Locate the cell with the specified text and output its (x, y) center coordinate. 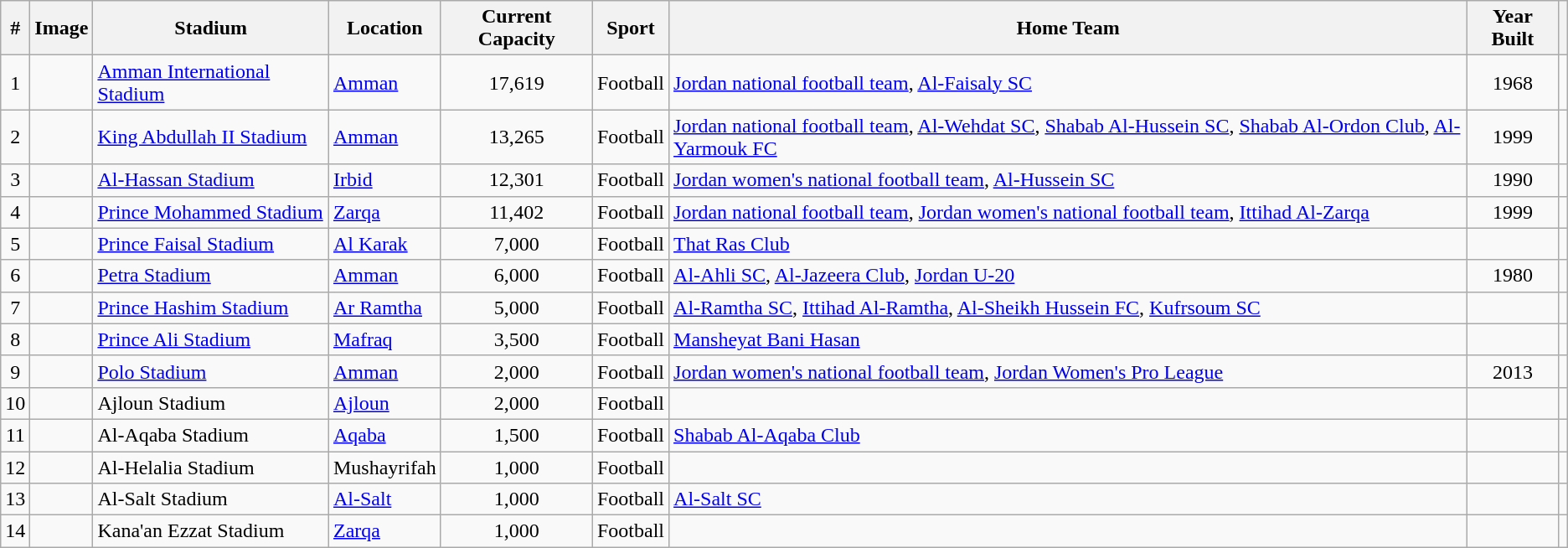
3 (15, 180)
1,500 (516, 435)
Sport (630, 28)
Shabab Al-Aqaba Club (1069, 435)
2 (15, 137)
Kana'an Ezzat Stadium (211, 531)
Irbid (384, 180)
Al Karak (384, 244)
King Abdullah II Stadium (211, 137)
Mansheyat Bani Hasan (1069, 339)
8 (15, 339)
Jordan national football team, Al-Faisaly SC (1069, 82)
5 (15, 244)
4 (15, 212)
13,265 (516, 137)
17,619 (516, 82)
Prince Faisal Stadium (211, 244)
1980 (1513, 276)
Al-Ramtha SC, Ittihad Al-Ramtha, Al-Sheikh Hussein FC, Kufrsoum SC (1069, 308)
Aqaba (384, 435)
Al-Aqaba Stadium (211, 435)
12 (15, 467)
Prince Ali Stadium (211, 339)
Al-Salt (384, 499)
Prince Mohammed Stadium (211, 212)
14 (15, 531)
12,301 (516, 180)
Polo Stadium (211, 371)
Jordan national football team, Al-Wehdat SC, Shabab Al-Hussein SC, Shabab Al-Ordon Club, Al-Yarmouk FC (1069, 137)
Al-Salt Stadium (211, 499)
11 (15, 435)
Home Team (1069, 28)
1968 (1513, 82)
Location (384, 28)
Al-Helalia Stadium (211, 467)
1 (15, 82)
Mafraq (384, 339)
# (15, 28)
Current Capacity (516, 28)
7,000 (516, 244)
Al-Salt SC (1069, 499)
Ar Ramtha (384, 308)
5,000 (516, 308)
Al-Hassan Stadium (211, 180)
13 (15, 499)
Petra Stadium (211, 276)
That Ras Club (1069, 244)
Stadium (211, 28)
Jordan national football team, Jordan women's national football team, Ittihad Al-Zarqa (1069, 212)
Prince Hashim Stadium (211, 308)
10 (15, 403)
Al-Ahli SC, Al-Jazeera Club, Jordan U-20 (1069, 276)
Ajloun (384, 403)
Year Built (1513, 28)
11,402 (516, 212)
7 (15, 308)
1990 (1513, 180)
9 (15, 371)
Amman International Stadium (211, 82)
Jordan women's national football team, Jordan Women's Pro League (1069, 371)
2013 (1513, 371)
Image (62, 28)
6,000 (516, 276)
Ajloun Stadium (211, 403)
Mushayrifah (384, 467)
6 (15, 276)
Jordan women's national football team, Al-Hussein SC (1069, 180)
3,500 (516, 339)
